Provide the [x, y] coordinate of the cell's center where the given text is located.  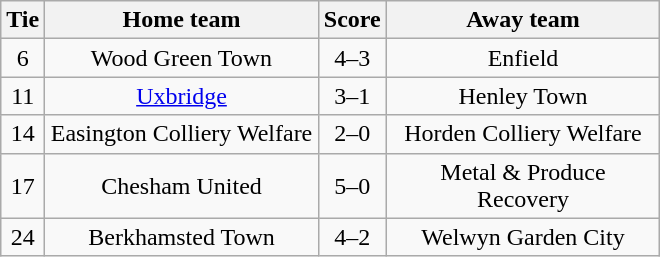
Away team [523, 20]
Welwyn Garden City [523, 237]
6 [23, 58]
4–2 [352, 237]
4–3 [352, 58]
24 [23, 237]
Metal & Produce Recovery [523, 186]
Score [352, 20]
Wood Green Town [182, 58]
Berkhamsted Town [182, 237]
11 [23, 96]
Horden Colliery Welfare [523, 134]
Easington Colliery Welfare [182, 134]
Enfield [523, 58]
14 [23, 134]
2–0 [352, 134]
Uxbridge [182, 96]
5–0 [352, 186]
Home team [182, 20]
17 [23, 186]
Tie [23, 20]
Henley Town [523, 96]
Chesham United [182, 186]
3–1 [352, 96]
